Pinpoint the cell where the given text exists, returning its (X, Y) midpoint coordinate. 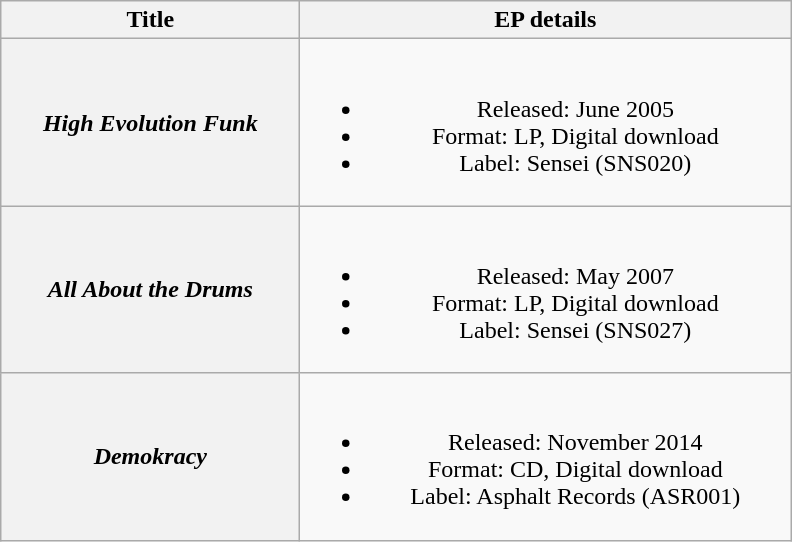
All About the Drums (150, 290)
Released: November 2014Format: CD, Digital downloadLabel: Asphalt Records (ASR001) (546, 456)
Title (150, 20)
High Evolution Funk (150, 122)
Released: June 2005Format: LP, Digital downloadLabel: Sensei (SNS020) (546, 122)
Demokracy (150, 456)
Released: May 2007Format: LP, Digital downloadLabel: Sensei (SNS027) (546, 290)
EP details (546, 20)
